Return the (X, Y) coordinate for the center point of the cell that contains the specified text.  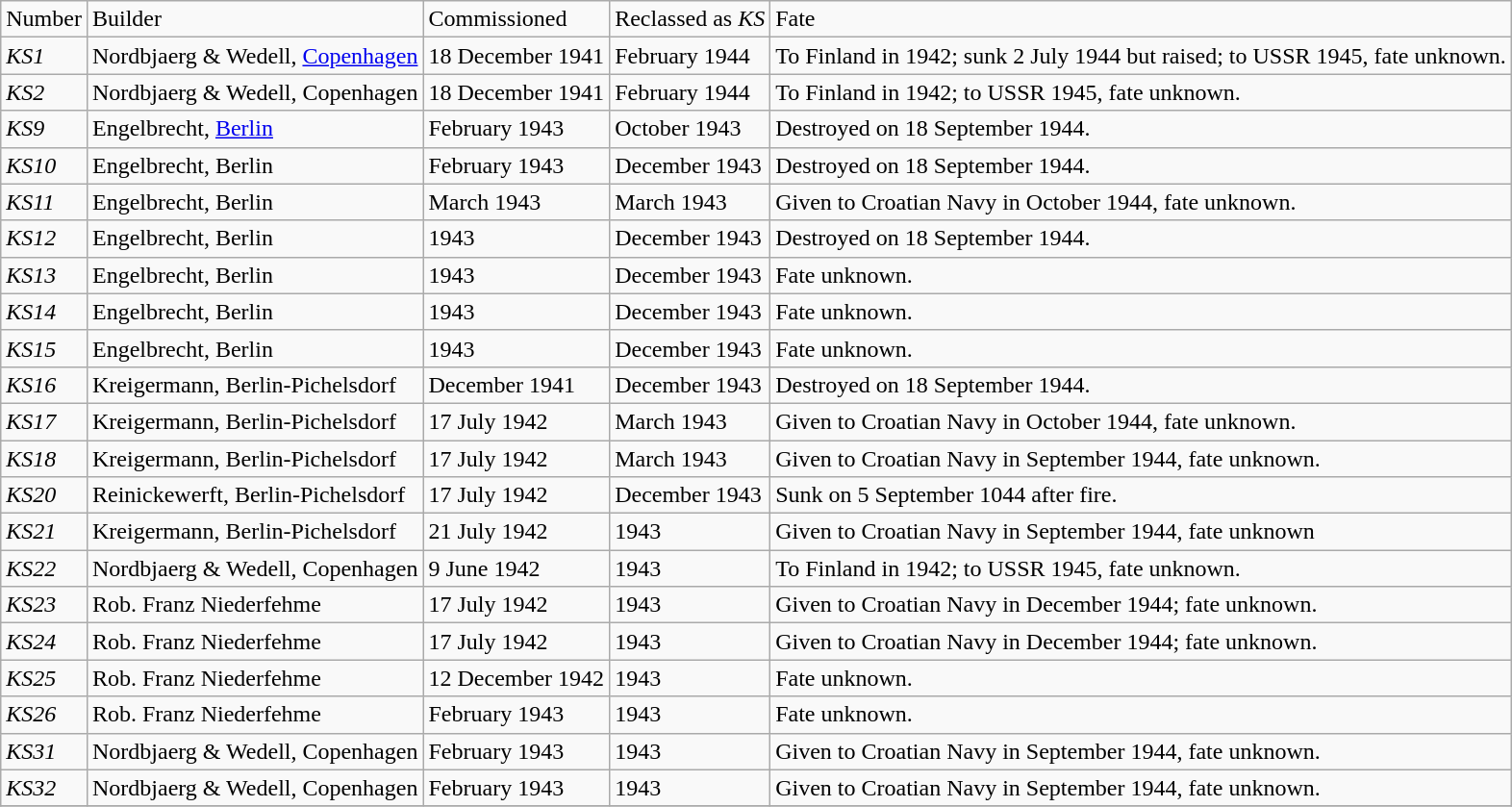
Builder (255, 19)
KS12 (44, 239)
KS11 (44, 202)
Commissioned (517, 19)
Fate (1141, 19)
KS1 (44, 56)
KS17 (44, 421)
KS25 (44, 678)
Sunk on 5 September 1044 after fire. (1141, 495)
KS22 (44, 568)
Given to Croatian Navy in September 1944, fate unknown (1141, 532)
KS31 (44, 751)
12 December 1942 (517, 678)
KS13 (44, 275)
KS16 (44, 385)
October 1943 (691, 129)
KS26 (44, 715)
To Finland in 1942; sunk 2 July 1944 but raised; to USSR 1945, fate unknown. (1141, 56)
KS23 (44, 605)
KS10 (44, 165)
KS24 (44, 642)
9 June 1942 (517, 568)
KS9 (44, 129)
KS14 (44, 312)
21 July 1942 (517, 532)
KS15 (44, 348)
Number (44, 19)
December 1941 (517, 385)
KS2 (44, 92)
KS18 (44, 459)
KS20 (44, 495)
Reclassed as KS (691, 19)
Reinickewerft, Berlin-Pichelsdorf (255, 495)
KS21 (44, 532)
KS32 (44, 788)
